Identify which cell holds the provided text, then report its [X, Y] central coordinate. 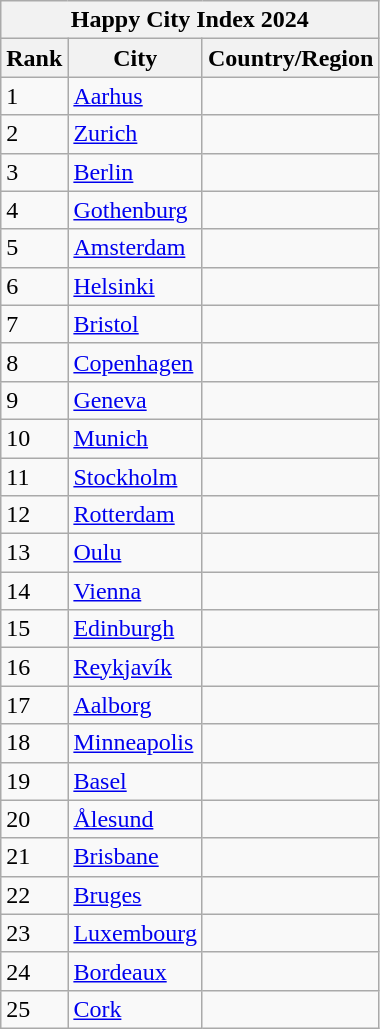
10 [34, 438]
24 [34, 971]
Geneva [136, 400]
4 [34, 210]
Edinburgh [136, 629]
Basel [136, 781]
Aalborg [136, 705]
19 [34, 781]
Bruges [136, 895]
Berlin [136, 172]
8 [34, 362]
9 [34, 400]
3 [34, 172]
15 [34, 629]
13 [34, 553]
Amsterdam [136, 248]
Helsinki [136, 286]
2 [34, 134]
Country/Region [290, 58]
Bordeaux [136, 971]
1 [34, 96]
Luxembourg [136, 933]
11 [34, 477]
Vienna [136, 591]
Happy City Index 2024 [190, 20]
12 [34, 515]
City [136, 58]
Rank [34, 58]
22 [34, 895]
Aarhus [136, 96]
Rotterdam [136, 515]
Munich [136, 438]
20 [34, 819]
Copenhagen [136, 362]
Bristol [136, 324]
Stockholm [136, 477]
Zurich [136, 134]
18 [34, 743]
Ålesund [136, 819]
5 [34, 248]
6 [34, 286]
Cork [136, 1009]
Minneapolis [136, 743]
Brisbane [136, 857]
23 [34, 933]
25 [34, 1009]
14 [34, 591]
7 [34, 324]
Oulu [136, 553]
Gothenburg [136, 210]
17 [34, 705]
16 [34, 667]
21 [34, 857]
Reykjavík [136, 667]
